Search for the cell housing the specified text and yield its (X, Y) center coordinate. 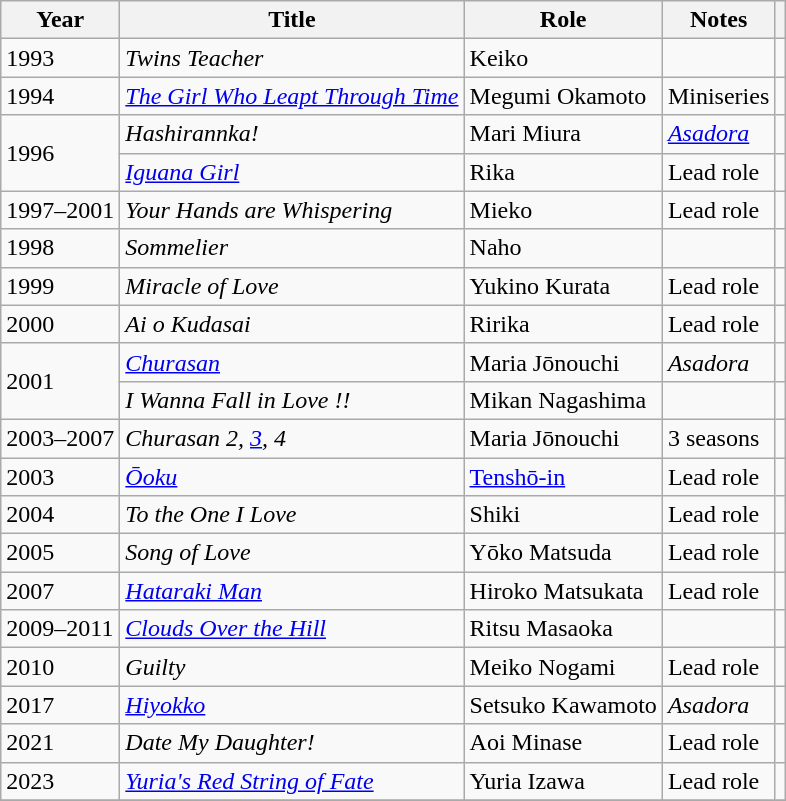
Role (563, 20)
Miracle of Love (292, 286)
Mari Miura (563, 134)
Sommelier (292, 248)
Iguana Girl (292, 172)
Churasan 2, 3, 4 (292, 438)
Year (60, 20)
Mieko (563, 210)
Clouds Over the Hill (292, 629)
2017 (60, 705)
2010 (60, 667)
Hataraki Man (292, 591)
Naho (563, 248)
2001 (60, 381)
To the One I Love (292, 515)
Hashirannka! (292, 134)
3 seasons (718, 438)
Ritsu Masaoka (563, 629)
Setsuko Kawamoto (563, 705)
2021 (60, 743)
2005 (60, 553)
2007 (60, 591)
2004 (60, 515)
Yuria's Red String of Fate (292, 781)
2000 (60, 324)
2009–2011 (60, 629)
1997–2001 (60, 210)
2023 (60, 781)
Rika (563, 172)
Title (292, 20)
2003–2007 (60, 438)
Tenshō-in (563, 477)
Guilty (292, 667)
Churasan (292, 362)
1994 (60, 96)
Song of Love (292, 553)
Mikan Nagashima (563, 400)
Twins Teacher (292, 58)
1998 (60, 248)
Shiki (563, 515)
Yukino Kurata (563, 286)
1996 (60, 153)
1993 (60, 58)
I Wanna Fall in Love !! (292, 400)
Miniseries (718, 96)
Keiko (563, 58)
Ōoku (292, 477)
Hiroko Matsukata (563, 591)
The Girl Who Leapt Through Time (292, 96)
Your Hands are Whispering (292, 210)
Ai o Kudasai (292, 324)
Yōko Matsuda (563, 553)
Ririka (563, 324)
Date My Daughter! (292, 743)
Aoi Minase (563, 743)
1999 (60, 286)
Hiyokko (292, 705)
Notes (718, 20)
Meiko Nogami (563, 667)
2003 (60, 477)
Megumi Okamoto (563, 96)
Yuria Izawa (563, 781)
